Return the [x, y] coordinate for the center point of the cell that contains the specified text.  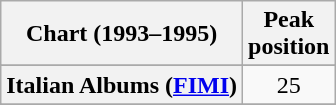
25 [289, 85]
Italian Albums (FIMI) [122, 85]
Chart (1993–1995) [122, 34]
Peakposition [289, 34]
